Identify which cell holds the provided text, then report its (x, y) central coordinate. 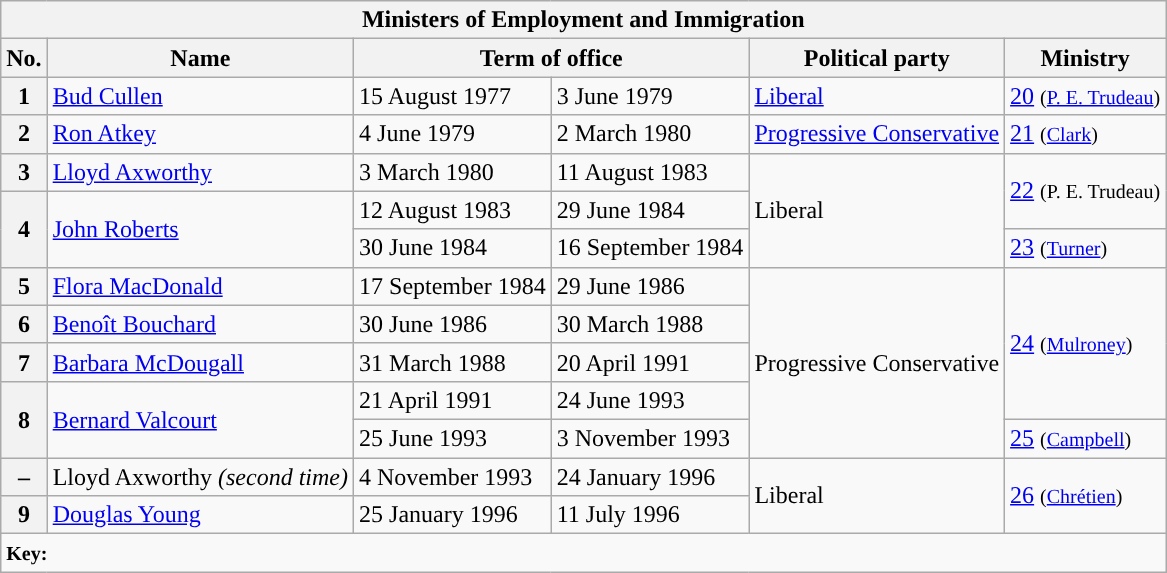
3 November 1993 (650, 438)
Barbara McDougall (200, 362)
Bernard Valcourt (200, 419)
5 (24, 286)
22 (P. E. Trudeau) (1086, 191)
31 March 1988 (453, 362)
2 (24, 134)
Bud Cullen (200, 96)
30 June 1986 (453, 324)
21 (Clark) (1086, 134)
Ministers of Employment and Immigration (584, 20)
Flora MacDonald (200, 286)
30 June 1984 (453, 248)
3 (24, 172)
24 (Mulroney) (1086, 343)
2 March 1980 (650, 134)
Name (200, 58)
3 March 1980 (453, 172)
1 (24, 96)
11 July 1996 (650, 515)
15 August 1977 (453, 96)
30 March 1988 (650, 324)
17 September 1984 (453, 286)
9 (24, 515)
Lloyd Axworthy (200, 172)
20 (P. E. Trudeau) (1086, 96)
Political party (877, 58)
29 June 1986 (650, 286)
23 (Turner) (1086, 248)
20 April 1991 (650, 362)
Ministry (1086, 58)
Benoît Bouchard (200, 324)
26 (Chrétien) (1086, 496)
25 January 1996 (453, 515)
25 (Campbell) (1086, 438)
Term of office (552, 58)
4 November 1993 (453, 477)
29 June 1984 (650, 210)
12 August 1983 (453, 210)
8 (24, 419)
4 June 1979 (453, 134)
7 (24, 362)
Ron Atkey (200, 134)
24 January 1996 (650, 477)
6 (24, 324)
21 April 1991 (453, 400)
John Roberts (200, 229)
24 June 1993 (650, 400)
Lloyd Axworthy (second time) (200, 477)
16 September 1984 (650, 248)
– (24, 477)
25 June 1993 (453, 438)
11 August 1983 (650, 172)
No. (24, 58)
Key: (584, 553)
Douglas Young (200, 515)
4 (24, 229)
3 June 1979 (650, 96)
